Search for the cell housing the specified text and yield its (x, y) center coordinate. 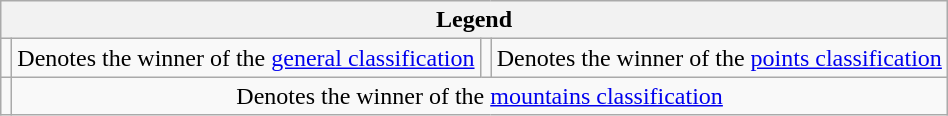
Denotes the winner of the mountains classification (480, 96)
Denotes the winner of the general classification (246, 58)
Denotes the winner of the points classification (719, 58)
Legend (474, 20)
